Locate the cell with the specified text and output its [X, Y] center coordinate. 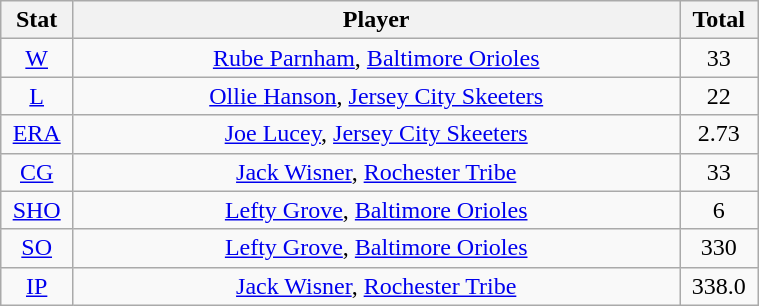
6 [719, 210]
CG [37, 172]
2.73 [719, 134]
Ollie Hanson, Jersey City Skeeters [376, 96]
SO [37, 248]
IP [37, 286]
W [37, 58]
330 [719, 248]
22 [719, 96]
L [37, 96]
SHO [37, 210]
Total [719, 20]
338.0 [719, 286]
ERA [37, 134]
Player [376, 20]
Joe Lucey, Jersey City Skeeters [376, 134]
Rube Parnham, Baltimore Orioles [376, 58]
Stat [37, 20]
